Return the [x, y] coordinate for the center point of the cell that contains the specified text.  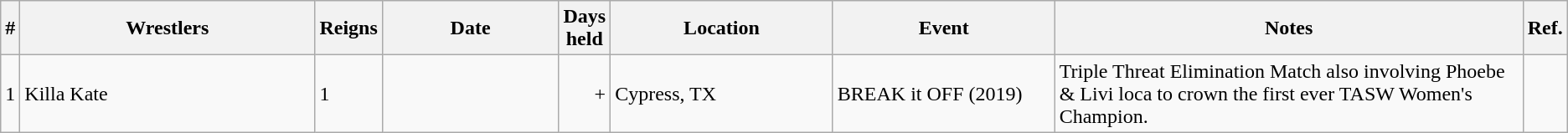
# [10, 28]
Reigns [348, 28]
+ [585, 94]
Cypress, TX [722, 94]
Killa Kate [168, 94]
Days held [585, 28]
Date [471, 28]
Ref. [1545, 28]
Triple Threat Elimination Match also involving Phoebe & Livi loca to crown the first ever TASW Women's Champion. [1288, 94]
Event [943, 28]
Wrestlers [168, 28]
BREAK it OFF (2019) [943, 94]
Location [722, 28]
Notes [1288, 28]
